Pinpoint the cell where the given text exists, returning its (X, Y) midpoint coordinate. 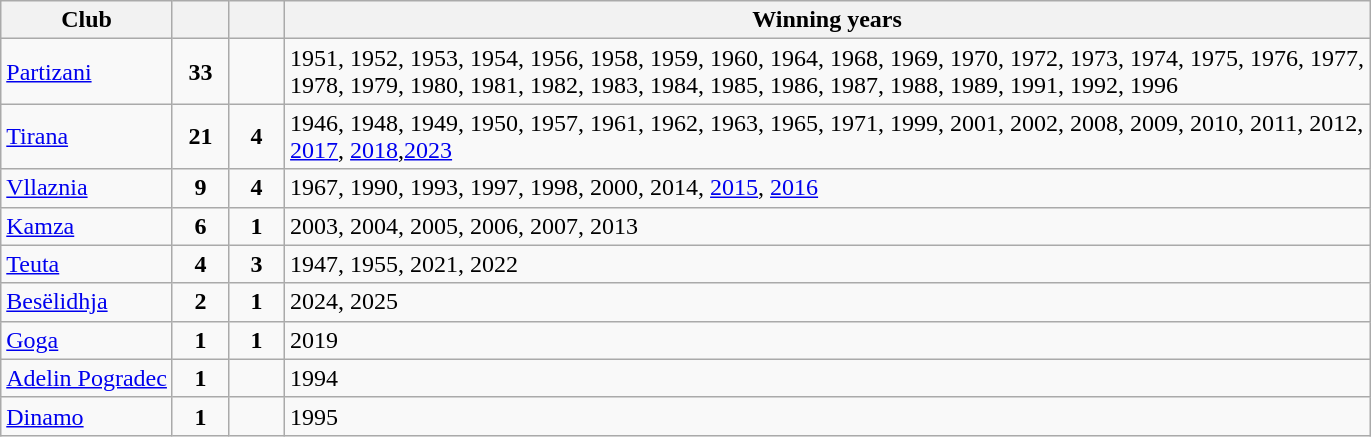
1967, 1990, 1993, 1997, 1998, 2000, 2014, 2015, 2016 (828, 188)
Club (87, 20)
3 (256, 264)
33 (200, 72)
Kamza (87, 226)
Goga (87, 340)
1946, 1948, 1949, 1950, 1957, 1961, 1962, 1963, 1965, 1971, 1999, 2001, 2002, 2008, 2009, 2010, 2011, 2012,2017, 2018,2023 (828, 136)
Winning years (828, 20)
Besëlidhja (87, 302)
Adelin Pogradec (87, 378)
9 (200, 188)
Dinamo (87, 416)
1994 (828, 378)
Teuta (87, 264)
2003, 2004, 2005, 2006, 2007, 2013 (828, 226)
2019 (828, 340)
2024, 2025 (828, 302)
Tirana (87, 136)
Vllaznia (87, 188)
21 (200, 136)
6 (200, 226)
2 (200, 302)
1995 (828, 416)
1947, 1955, 2021, 2022 (828, 264)
Partizani (87, 72)
